Locate the cell with the specified text and output its [X, Y] center coordinate. 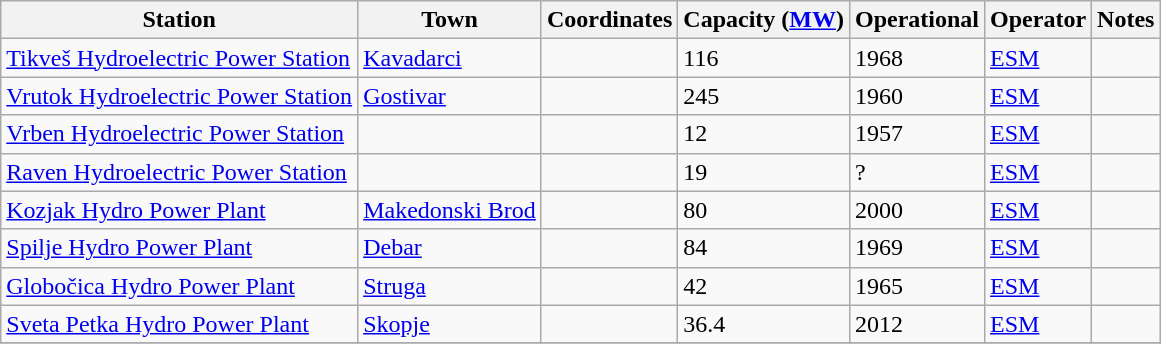
Station [180, 20]
1968 [916, 58]
Skopje [450, 324]
42 [764, 286]
Sveta Petka Hydro Power Plant [180, 324]
1957 [916, 134]
80 [764, 210]
12 [764, 134]
Coordinates [609, 20]
Vrben Hydroelectric Power Station [180, 134]
1965 [916, 286]
? [916, 172]
1960 [916, 96]
Notes [1126, 20]
84 [764, 248]
Gostivar [450, 96]
Raven Hydroelectric Power Station [180, 172]
2012 [916, 324]
Debar [450, 248]
36.4 [764, 324]
Vrutok Hydroelectric Power Station [180, 96]
Operator [1038, 20]
Tikveš Hydroelectric Power Station [180, 58]
19 [764, 172]
Capacity (MW) [764, 20]
Town [450, 20]
Spilje Hydro Power Plant [180, 248]
Makedonski Brod [450, 210]
Kavadarci [450, 58]
Operational [916, 20]
Globočica Hydro Power Plant [180, 286]
116 [764, 58]
2000 [916, 210]
Struga [450, 286]
Kozjak Hydro Power Plant [180, 210]
1969 [916, 248]
245 [764, 96]
